Return [X, Y] of the center of cell containing provided text 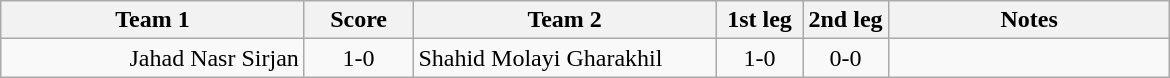
Team 1 [153, 20]
Jahad Nasr Sirjan [153, 58]
Score [358, 20]
2nd leg [845, 20]
Team 2 [565, 20]
1st leg [759, 20]
Notes [1030, 20]
0-0 [845, 58]
Shahid Molayi Gharakhil [565, 58]
